Identify which cell holds the provided text, then report its [x, y] central coordinate. 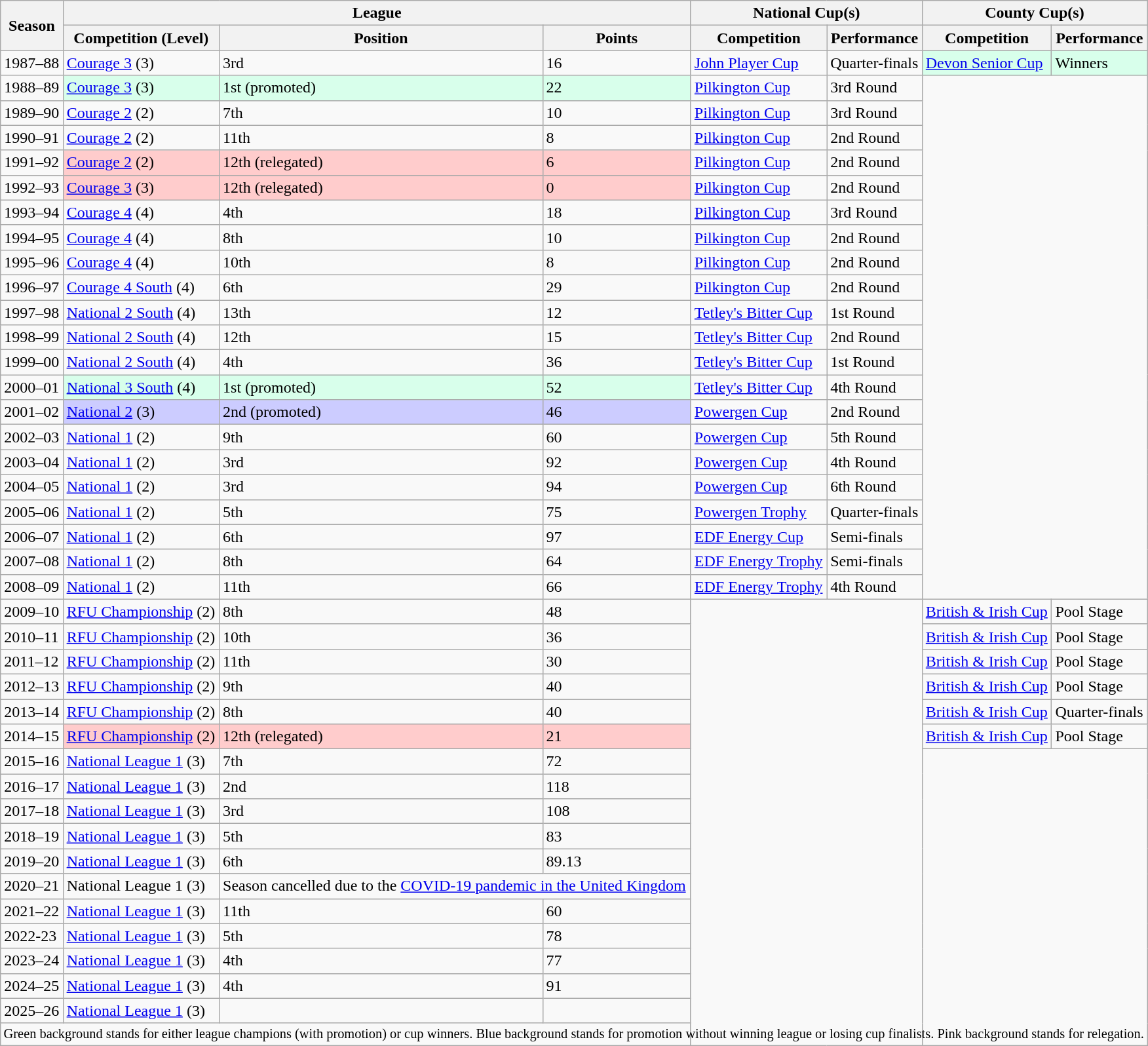
13th [381, 313]
County Cup(s) [1034, 13]
2015–16 [31, 762]
15 [617, 338]
52 [617, 387]
22 [617, 88]
1996–97 [31, 287]
1995–96 [31, 262]
Powergen Trophy [759, 512]
2003–04 [31, 462]
16 [617, 63]
Season [31, 26]
2002–03 [31, 437]
2022-23 [31, 936]
6 [617, 163]
2001–02 [31, 412]
2012–13 [31, 686]
21 [617, 737]
48 [617, 611]
1989–90 [31, 113]
18 [617, 212]
2023–24 [31, 961]
Season cancelled due to the COVID-19 pandemic in the United Kingdom [455, 886]
1991–92 [31, 163]
1992–93 [31, 187]
2nd (promoted) [381, 412]
77 [617, 961]
2020–21 [31, 886]
EDF Energy Cup [759, 537]
108 [617, 811]
118 [617, 786]
John Player Cup [759, 63]
2014–15 [31, 737]
94 [617, 487]
1990–91 [31, 138]
2017–18 [31, 811]
1993–94 [31, 212]
2nd [381, 786]
30 [617, 661]
0 [617, 187]
Courage 4 South (4) [141, 287]
2008–09 [31, 587]
64 [617, 562]
2005–06 [31, 512]
2009–10 [31, 611]
2016–17 [31, 786]
Devon Senior Cup [987, 63]
2004–05 [31, 487]
1987–88 [31, 63]
2011–12 [31, 661]
Points [617, 38]
89.13 [617, 861]
League [377, 13]
75 [617, 512]
Position [381, 38]
83 [617, 836]
1999–00 [31, 362]
National 3 South (4) [141, 387]
12th [381, 338]
46 [617, 412]
1994–95 [31, 237]
Competition (Level) [141, 38]
Winners [1100, 63]
National 2 (3) [141, 412]
78 [617, 936]
National Cup(s) [806, 13]
2007–08 [31, 562]
6th Round [875, 487]
2010–11 [31, 636]
1988–89 [31, 88]
2018–19 [31, 836]
1997–98 [31, 313]
66 [617, 587]
72 [617, 762]
2006–07 [31, 537]
29 [617, 287]
92 [617, 462]
2021–22 [31, 911]
2013–14 [31, 711]
2024–25 [31, 986]
97 [617, 537]
2000–01 [31, 387]
12 [617, 313]
2019–20 [31, 861]
2025–26 [31, 1011]
5th Round [875, 437]
91 [617, 986]
1998–99 [31, 338]
